From the cell containing the given text, extract its center point as (X, Y) coordinate. 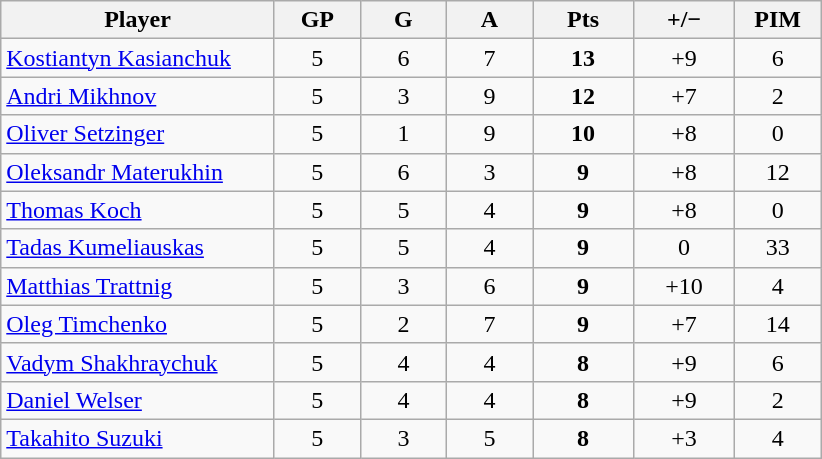
A (489, 20)
+/− (684, 20)
33 (778, 248)
Andri Mikhnov (138, 96)
Thomas Koch (138, 210)
+3 (684, 438)
Oleg Timchenko (138, 324)
Vadym Shakhraychuk (138, 362)
G (403, 20)
GP (317, 20)
Kostiantyn Kasianchuk (138, 58)
Daniel Welser (138, 400)
Pts (582, 20)
10 (582, 134)
1 (403, 134)
PIM (778, 20)
14 (778, 324)
13 (582, 58)
Tadas Kumeliauskas (138, 248)
Oleksandr Materukhin (138, 172)
Matthias Trattnig (138, 286)
Player (138, 20)
Takahito Suzuki (138, 438)
Oliver Setzinger (138, 134)
+10 (684, 286)
